For the text-containing cell, return its midpoint in (x, y) coordinate format. 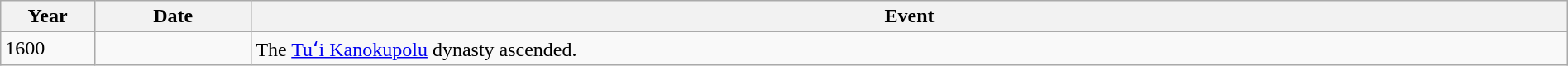
The Tuʻi Kanokupolu dynasty ascended. (910, 49)
Year (48, 16)
Event (910, 16)
Date (172, 16)
1600 (48, 49)
